Identify which cell holds the provided text, then report its [X, Y] central coordinate. 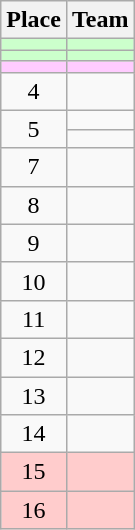
7 [34, 167]
8 [34, 205]
12 [34, 357]
Place [34, 20]
11 [34, 319]
5 [34, 129]
16 [34, 510]
10 [34, 281]
14 [34, 434]
Team [100, 20]
9 [34, 243]
4 [34, 91]
15 [34, 472]
13 [34, 395]
